Return [X, Y] of the center of cell containing provided text 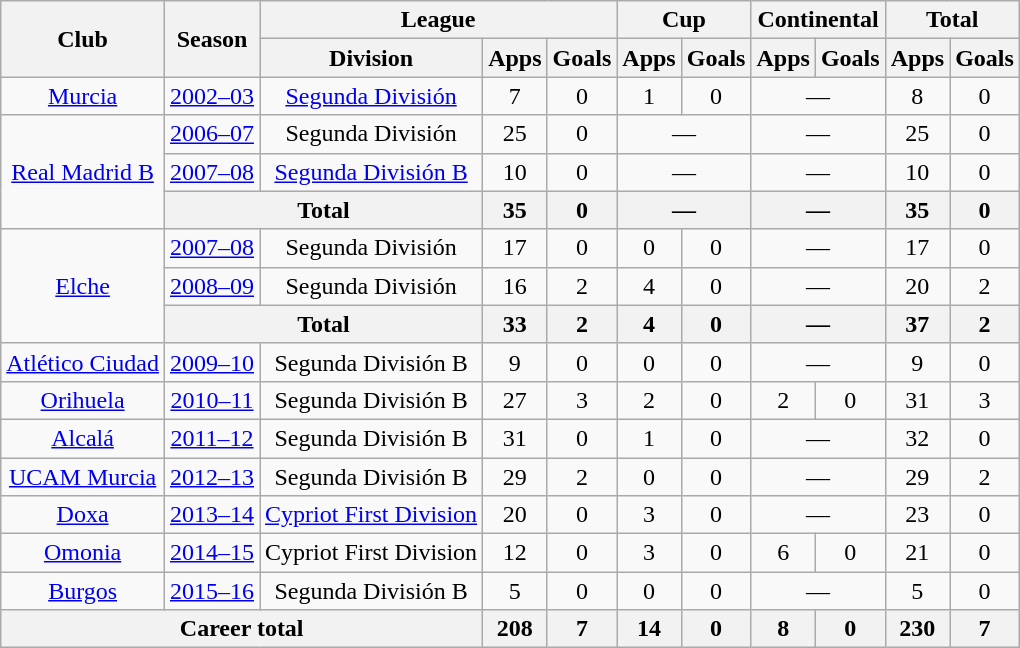
Alcalá [83, 438]
37 [917, 324]
14 [649, 629]
2015–16 [212, 591]
Doxa [83, 515]
League [438, 20]
2012–13 [212, 477]
2002–03 [212, 96]
16 [515, 286]
33 [515, 324]
2010–11 [212, 400]
Atlético Ciudad [83, 362]
12 [515, 553]
Cup [684, 20]
32 [917, 438]
Season [212, 39]
Club [83, 39]
Omonia [83, 553]
230 [917, 629]
2006–07 [212, 134]
2014–15 [212, 553]
2013–14 [212, 515]
27 [515, 400]
2011–12 [212, 438]
UCAM Murcia [83, 477]
Orihuela [83, 400]
Continental [818, 20]
21 [917, 553]
2008–09 [212, 286]
Division [372, 58]
2009–10 [212, 362]
6 [783, 553]
23 [917, 515]
Burgos [83, 591]
208 [515, 629]
Real Madrid B [83, 172]
Elche [83, 286]
Career total [242, 629]
Murcia [83, 96]
